From the cell containing the given text, extract its center point as [X, Y] coordinate. 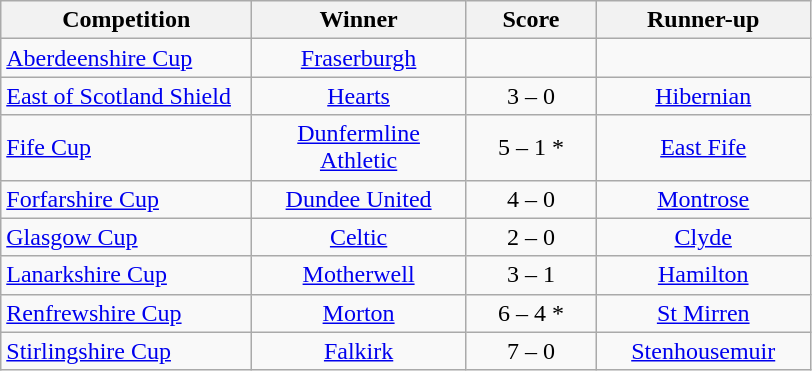
3 – 1 [530, 275]
Stirlingshire Cup [126, 351]
Hearts [359, 96]
3 – 0 [530, 96]
2 – 0 [530, 237]
Glasgow Cup [126, 237]
Morton [359, 313]
Fife Cup [126, 148]
St Mirren [703, 313]
6 – 4 * [530, 313]
Dunfermline Athletic [359, 148]
Montrose [703, 199]
East of Scotland Shield [126, 96]
Fraserburgh [359, 58]
7 – 0 [530, 351]
Score [530, 20]
Aberdeenshire Cup [126, 58]
Celtic [359, 237]
Winner [359, 20]
Competition [126, 20]
Clyde [703, 237]
Renfrewshire Cup [126, 313]
Runner-up [703, 20]
Forfarshire Cup [126, 199]
East Fife [703, 148]
Hibernian [703, 96]
Lanarkshire Cup [126, 275]
5 – 1 * [530, 148]
Falkirk [359, 351]
Hamilton [703, 275]
Dundee United [359, 199]
Stenhousemuir [703, 351]
4 – 0 [530, 199]
Motherwell [359, 275]
